For the text-containing cell, return its midpoint in [X, Y] coordinate format. 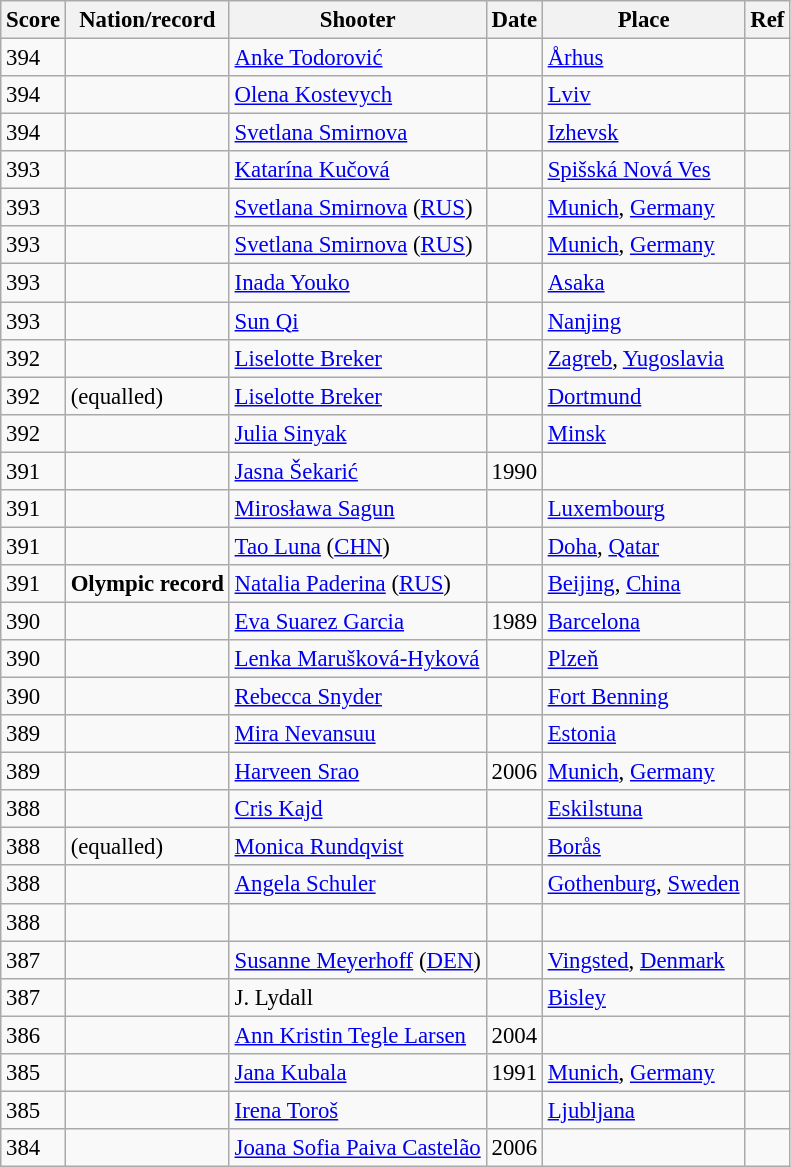
Spišská Nová Ves [644, 170]
384 [34, 1148]
Jasna Šekarić [358, 471]
Joana Sofia Paiva Castelão [358, 1148]
Vingsted, Denmark [644, 960]
Place [644, 20]
Lenka Marušková-Hyková [358, 659]
Ljubljana [644, 1110]
Inada Youko [358, 283]
Ref [768, 20]
2004 [514, 1035]
Bisley [644, 997]
Natalia Paderina (RUS) [358, 584]
Harveen Srao [358, 772]
Katarína Kučová [358, 170]
Barcelona [644, 621]
Ann Kristin Tegle Larsen [358, 1035]
Borås [644, 847]
Julia Sinyak [358, 433]
Fort Benning [644, 697]
Nanjing [644, 321]
1990 [514, 471]
Jana Kubala [358, 1073]
1991 [514, 1073]
Zagreb, Yugoslavia [644, 358]
Asaka [644, 283]
Luxembourg [644, 509]
Svetlana Smirnova [358, 133]
Lviv [644, 95]
Cris Kajd [358, 809]
Gothenburg, Sweden [644, 885]
J. Lydall [358, 997]
Score [34, 20]
Beijing, China [644, 584]
Tao Luna (CHN) [358, 546]
Århus [644, 58]
Doha, Qatar [644, 546]
Olympic record [147, 584]
Monica Rundqvist [358, 847]
Date [514, 20]
Olena Kostevych [358, 95]
1989 [514, 621]
Dortmund [644, 396]
Susanne Meyerhoff (DEN) [358, 960]
386 [34, 1035]
Eskilstuna [644, 809]
Irena Toroš [358, 1110]
Angela Schuler [358, 885]
Eva Suarez Garcia [358, 621]
Mirosława Sagun [358, 509]
Sun Qi [358, 321]
Estonia [644, 734]
Nation/record [147, 20]
Plzeň [644, 659]
Mira Nevansuu [358, 734]
Anke Todorović [358, 58]
Rebecca Snyder [358, 697]
Minsk [644, 433]
Shooter [358, 20]
Izhevsk [644, 133]
